Determine the (x, y) coordinate at the center of the cell enclosing the given text.  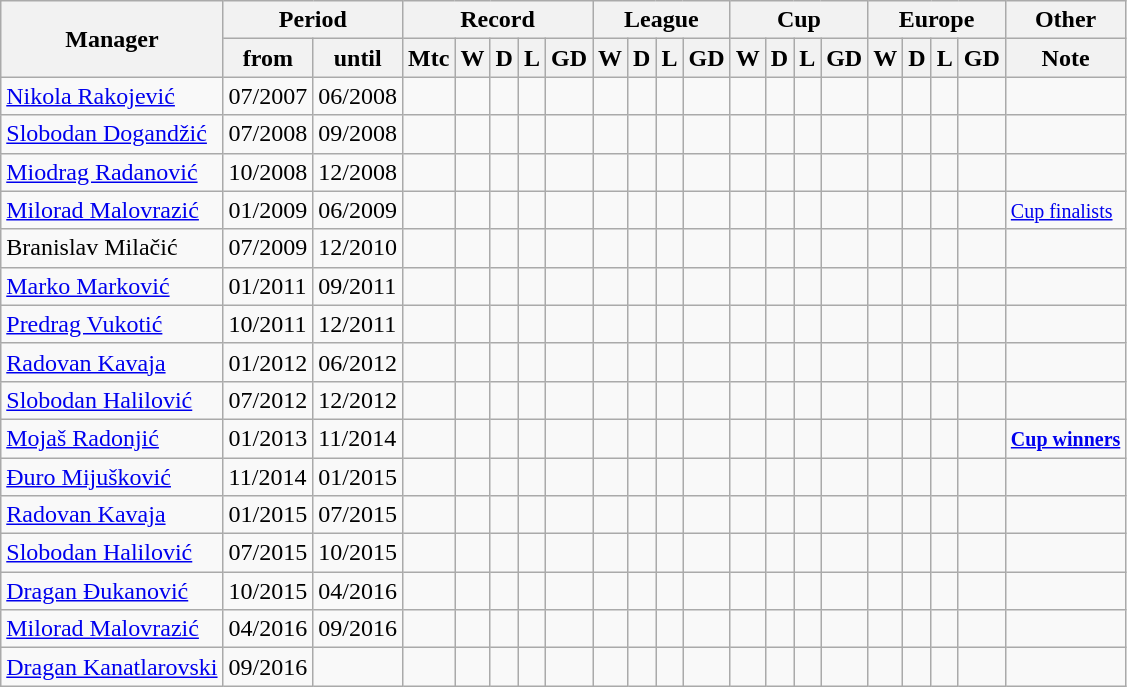
07/2007 (268, 96)
07/2009 (268, 248)
Dragan Kanatlarovski (112, 667)
Mojaš Radonjić (112, 438)
Mtc (429, 58)
Note (1066, 58)
01/2011 (268, 286)
12/2011 (358, 324)
12/2010 (358, 248)
07/2012 (268, 400)
Cup finalists (1066, 210)
League (662, 20)
12/2008 (358, 172)
Dragan Đukanović (112, 591)
06/2009 (358, 210)
09/2011 (358, 286)
until (358, 58)
Marko Marković (112, 286)
Cup winners (1066, 438)
09/2008 (358, 134)
06/2008 (358, 96)
Period (312, 20)
06/2012 (358, 362)
Branislav Milačić (112, 248)
Predrag Vukotić (112, 324)
Record (498, 20)
Cup (799, 20)
10/2008 (268, 172)
Đuro Mijušković (112, 477)
10/2011 (268, 324)
Manager (112, 39)
Miodrag Radanović (112, 172)
12/2012 (358, 400)
Slobodan Dogandžić (112, 134)
07/2008 (268, 134)
Other (1066, 20)
Nikola Rakojević (112, 96)
from (268, 58)
01/2012 (268, 362)
01/2013 (268, 438)
Europe (937, 20)
01/2009 (268, 210)
